Output the (x, y) coordinate of the center of the cell containing the given text.  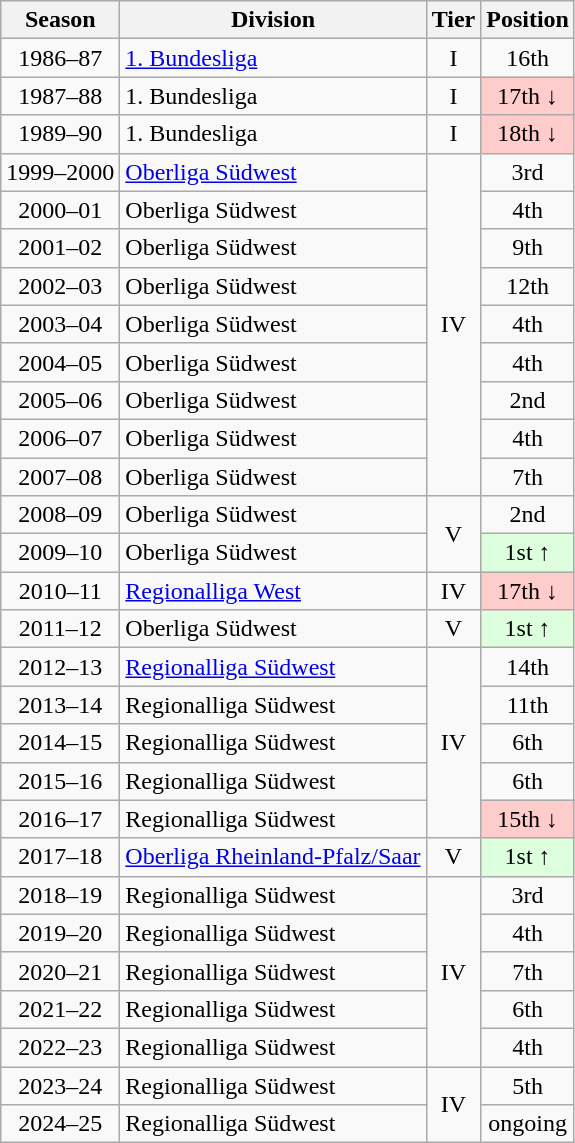
2015–16 (60, 781)
2012–13 (60, 667)
2017–18 (60, 857)
16th (528, 58)
5th (528, 1085)
2011–12 (60, 629)
2024–25 (60, 1124)
2003–04 (60, 324)
Tier (454, 20)
Regionalliga West (273, 591)
2013–14 (60, 705)
2005–06 (60, 400)
1999–2000 (60, 172)
18th ↓ (528, 134)
15th ↓ (528, 819)
1986–87 (60, 58)
Season (60, 20)
Oberliga Rheinland-Pfalz/Saar (273, 857)
14th (528, 667)
ongoing (528, 1124)
2002–03 (60, 286)
2023–24 (60, 1085)
2010–11 (60, 591)
2020–21 (60, 971)
12th (528, 286)
Division (273, 20)
9th (528, 248)
2019–20 (60, 933)
2006–07 (60, 438)
2018–19 (60, 895)
2014–15 (60, 743)
2004–05 (60, 362)
2008–09 (60, 515)
2016–17 (60, 819)
11th (528, 705)
2009–10 (60, 553)
2007–08 (60, 477)
2021–22 (60, 1009)
1987–88 (60, 96)
1989–90 (60, 134)
Position (528, 20)
2022–23 (60, 1047)
2001–02 (60, 248)
2000–01 (60, 210)
